Locate the cell with the specified text and output its [x, y] center coordinate. 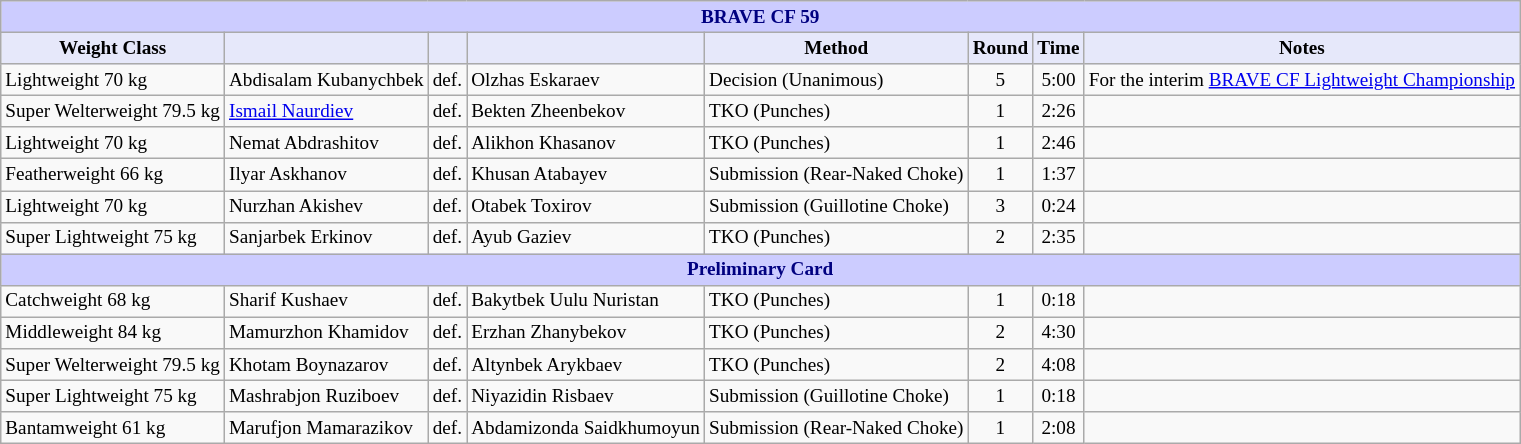
Preliminary Card [760, 270]
Alikhon Khasanov [586, 143]
Method [836, 48]
2:46 [1058, 143]
Abdamizonda Saidkhumoyun [586, 428]
Erzhan Zhanybekov [586, 333]
2:26 [1058, 111]
Ilyar Askhanov [326, 175]
Time [1058, 48]
Round [1000, 48]
Weight Class [113, 48]
Marufjon Mamarazikov [326, 428]
Ayub Gaziev [586, 238]
Niyazidin Risbaev [586, 396]
Sharif Kushaev [326, 301]
2:35 [1058, 238]
5 [1000, 80]
Sanjarbek Erkinov [326, 238]
Abdisalam Kubanychbek [326, 80]
Bakytbek Uulu Nuristan [586, 301]
Altynbek Arykbaev [586, 365]
Featherweight 66 kg [113, 175]
Ismail Naurdiev [326, 111]
1:37 [1058, 175]
2:08 [1058, 428]
3 [1000, 206]
Catchweight 68 kg [113, 301]
Decision (Unanimous) [836, 80]
Khotam Boynazarov [326, 365]
Nemat Abdrashitov [326, 143]
Mamurzhon Khamidov [326, 333]
5:00 [1058, 80]
0:24 [1058, 206]
BRAVE CF 59 [760, 17]
Bantamweight 61 kg [113, 428]
Middleweight 84 kg [113, 333]
Bekten Zheenbekov [586, 111]
For the interim BRAVE CF Lightweight Championship [1302, 80]
Mashrabjon Ruziboev [326, 396]
Olzhas Eskaraev [586, 80]
Notes [1302, 48]
Khusan Atabayev [586, 175]
Nurzhan Akishev [326, 206]
4:30 [1058, 333]
Otabek Toxirov [586, 206]
4:08 [1058, 365]
